Extract the [X, Y] coordinate from the center of the cell holding the provided text.  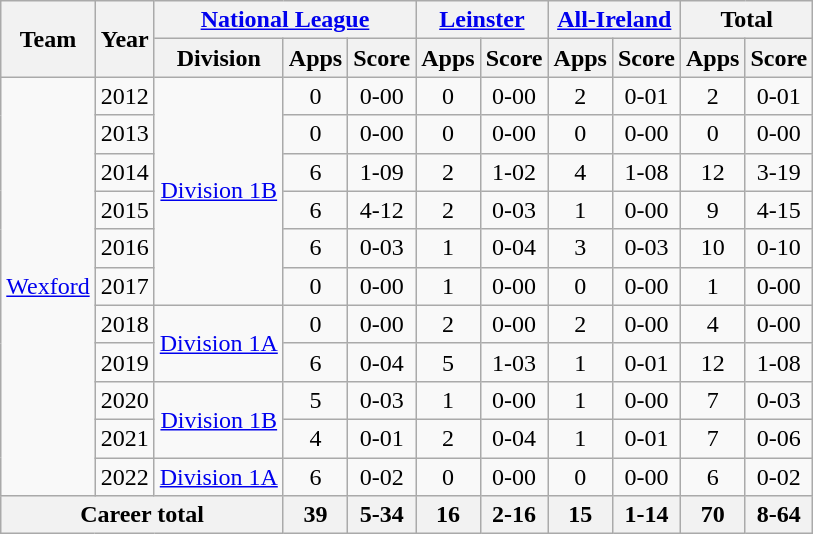
1-03 [514, 362]
2019 [124, 362]
10 [712, 248]
2016 [124, 248]
2-16 [514, 515]
1-02 [514, 172]
Total [746, 20]
Career total [142, 515]
2020 [124, 400]
70 [712, 515]
8-64 [779, 515]
5-34 [382, 515]
3-19 [779, 172]
Year [124, 39]
3 [580, 248]
4-12 [382, 210]
2021 [124, 438]
2015 [124, 210]
2012 [124, 96]
0-10 [779, 248]
Leinster [482, 20]
0-06 [779, 438]
2022 [124, 477]
All-Ireland [614, 20]
National League [284, 20]
4-15 [779, 210]
9 [712, 210]
39 [315, 515]
Wexford [48, 286]
2013 [124, 134]
Team [48, 39]
2017 [124, 286]
2014 [124, 172]
15 [580, 515]
1-14 [646, 515]
2018 [124, 324]
Division [218, 58]
16 [448, 515]
1-09 [382, 172]
